From the cell containing the given text, extract its center point as [X, Y] coordinate. 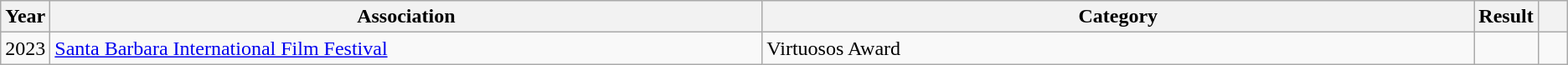
2023 [25, 48]
Result [1506, 17]
Category [1118, 17]
Year [25, 17]
Santa Barbara International Film Festival [406, 48]
Association [406, 17]
Virtuosos Award [1118, 48]
